Scan for the cell matching the given text and deliver its [x, y] coordinate at center. 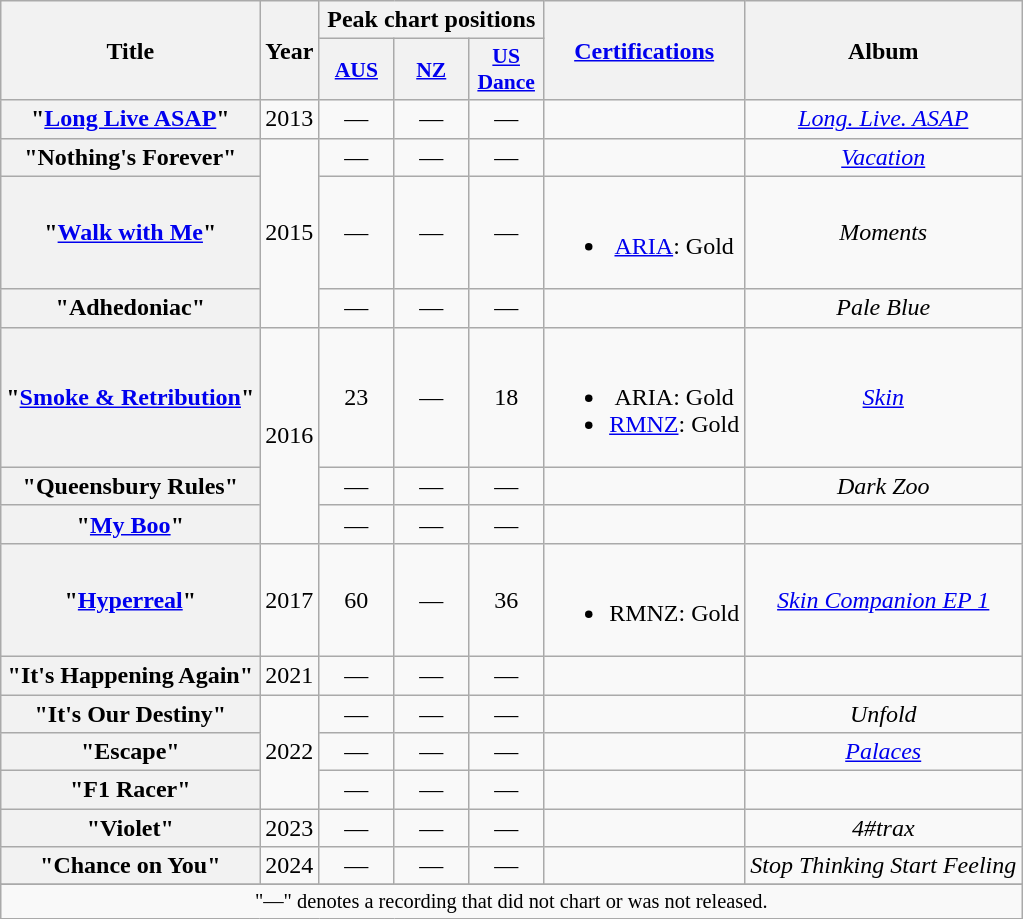
Year [290, 50]
ARIA: Gold [644, 232]
2015 [290, 232]
2016 [290, 435]
Unfold [884, 713]
"Chance on You" [130, 866]
"Violet" [130, 828]
"My Boo" [130, 524]
"Smoke & Retribution" [130, 397]
"F1 Racer" [130, 790]
2013 [290, 119]
Certifications [644, 50]
2022 [290, 751]
Title [130, 50]
"Nothing's Forever" [130, 157]
Pale Blue [884, 308]
Stop Thinking Start Feeling [884, 866]
"Long Live ASAP" [130, 119]
23 [356, 397]
Dark Zoo [884, 486]
Moments [884, 232]
Vacation [884, 157]
2017 [290, 600]
AUS [356, 70]
NZ [432, 70]
Album [884, 50]
"Hyperreal" [130, 600]
"Escape" [130, 752]
ARIA: GoldRMNZ: Gold [644, 397]
4#trax [884, 828]
"Queensbury Rules" [130, 486]
2024 [290, 866]
2021 [290, 675]
Peak chart positions [432, 20]
Skin Companion EP 1 [884, 600]
2023 [290, 828]
36 [506, 600]
Long. Live. ASAP [884, 119]
USDance [506, 70]
"It's Our Destiny" [130, 713]
RMNZ: Gold [644, 600]
Palaces [884, 752]
"—" denotes a recording that did not chart or was not released. [512, 902]
"Adhedoniac" [130, 308]
"Walk with Me" [130, 232]
Skin [884, 397]
18 [506, 397]
60 [356, 600]
"It's Happening Again" [130, 675]
